Find where the given text appears and provide that cell's center as [x, y] coordinate. 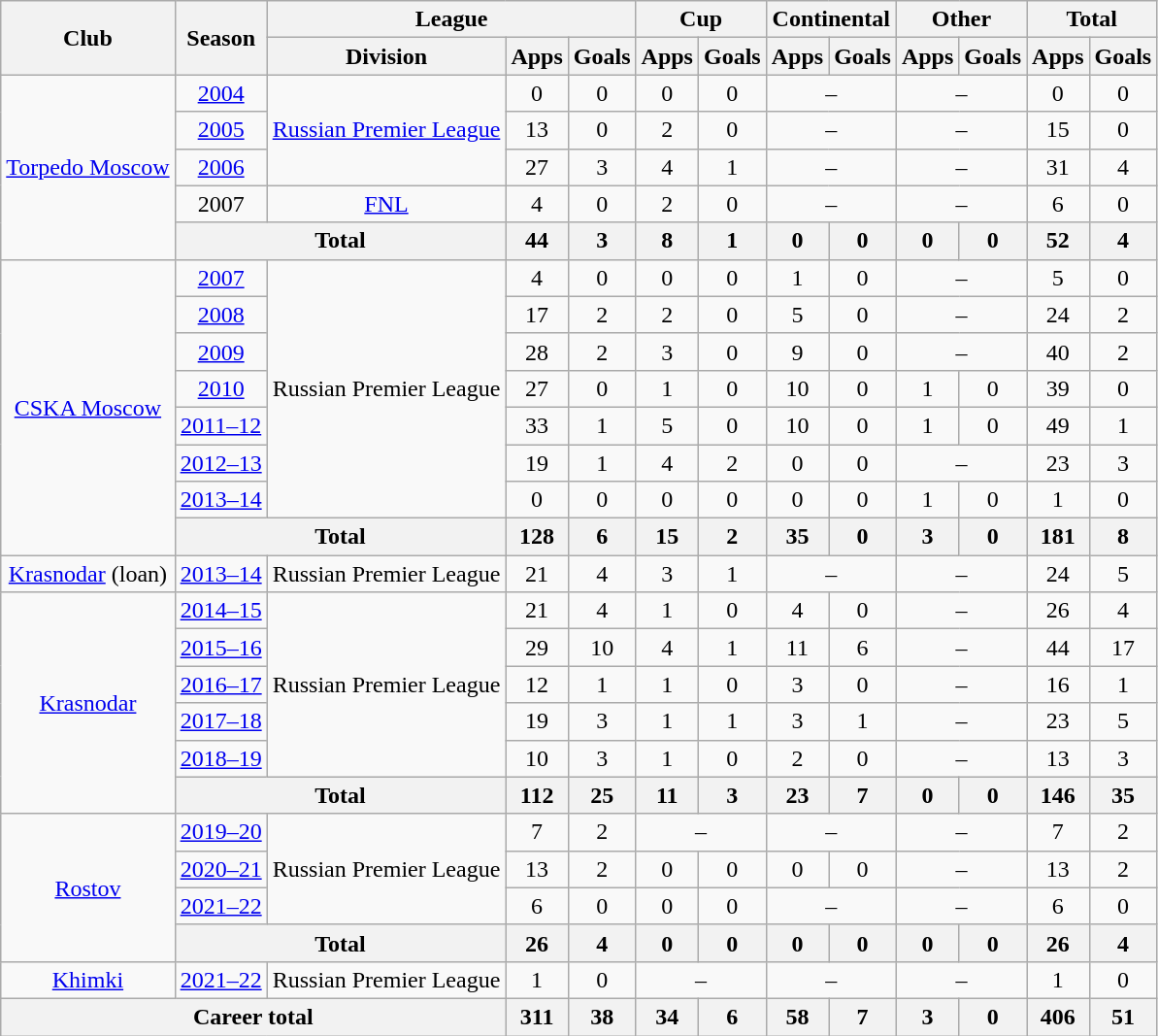
39 [1058, 388]
2015–16 [221, 648]
Division [386, 56]
2012–13 [221, 463]
Career total [253, 1017]
Club [87, 38]
406 [1058, 1017]
2019–20 [221, 832]
2014–15 [221, 611]
Krasnodar (loan) [87, 574]
31 [1058, 167]
Rostov [87, 887]
2018–19 [221, 758]
2009 [221, 351]
League [451, 19]
33 [537, 425]
181 [1058, 537]
Season [221, 38]
38 [602, 1017]
128 [537, 537]
FNL [386, 204]
CSKA Moscow [87, 407]
2010 [221, 388]
Cup [701, 19]
Khimki [87, 980]
2004 [221, 93]
311 [537, 1017]
16 [1058, 685]
9 [797, 351]
34 [667, 1017]
Torpedo Moscow [87, 167]
2020–21 [221, 869]
29 [537, 648]
Continental [831, 19]
12 [537, 685]
2011–12 [221, 425]
2008 [221, 315]
Krasnodar [87, 703]
2017–18 [221, 721]
49 [1058, 425]
58 [797, 1017]
52 [1058, 241]
2006 [221, 167]
28 [537, 351]
40 [1058, 351]
2005 [221, 130]
112 [537, 795]
25 [602, 795]
Other [961, 19]
146 [1058, 795]
2016–17 [221, 685]
51 [1123, 1017]
